Provide the [x, y] coordinate of the cell's center where the given text is located.  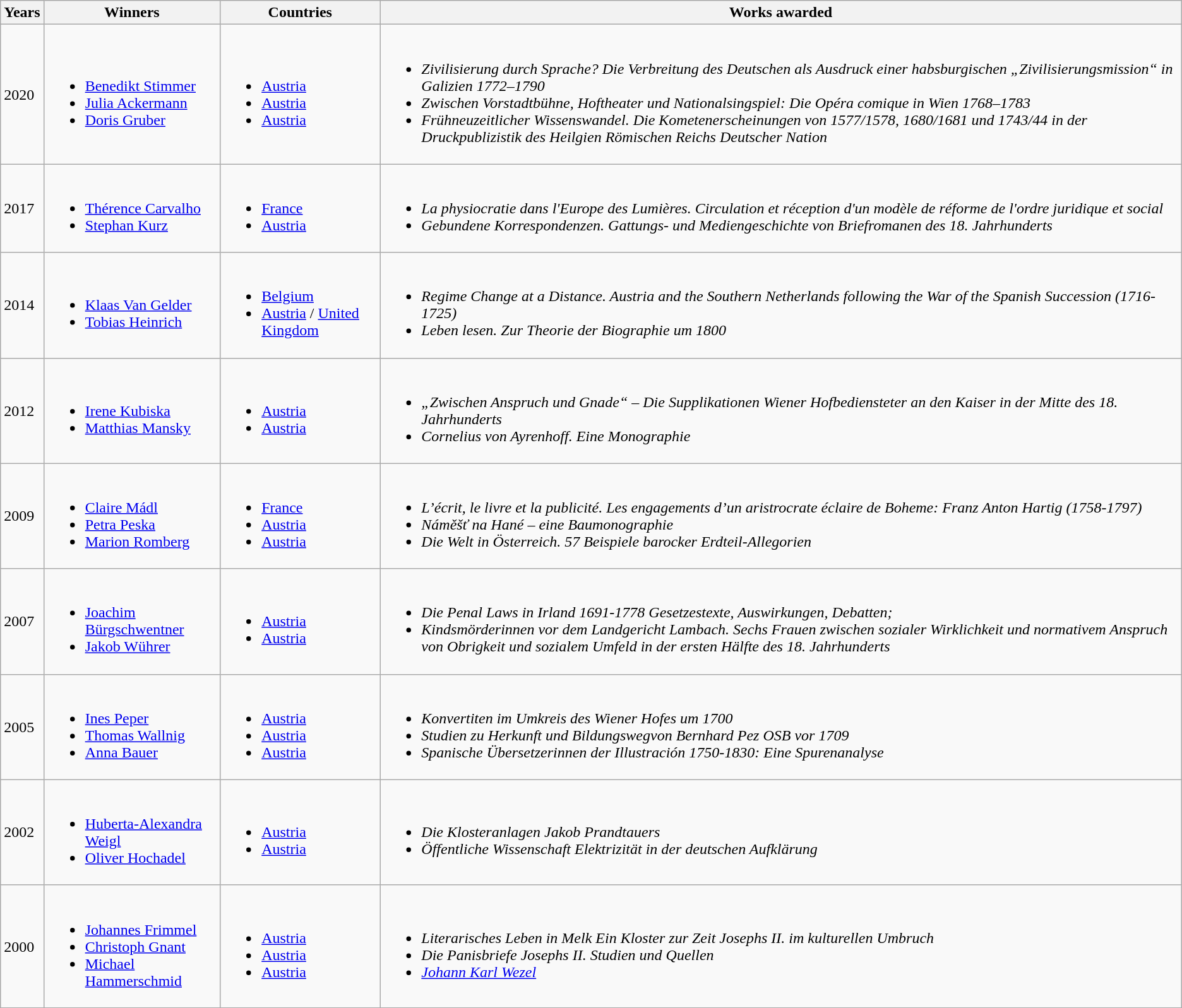
Irene KubiskaMatthias Mansky [132, 410]
Klaas Van GelderTobias Heinrich [132, 305]
Benedikt StimmerJulia AckermannDoris Gruber [132, 95]
Die Klosteranlagen Jakob PrandtauersÖffentliche Wissenschaft Elektrizität in der deutschen Aufklärung [780, 832]
Literarisches Leben in Melk Ein Kloster zur Zeit Josephs II. im kulturellen UmbruchDie Panisbriefe Josephs II. Studien und QuellenJohann Karl Wezel [780, 946]
Ines PeperThomas WallnigAnna Bauer [132, 727]
Johannes FrimmelChristoph GnantMichael Hammerschmid [132, 946]
Countries [301, 13]
2005 [22, 727]
France Austria Austria [301, 516]
2017 [22, 208]
2020 [22, 95]
Claire MádlPetra PeskaMarion Romberg [132, 516]
Works awarded [780, 13]
2002 [22, 832]
2014 [22, 305]
Years [22, 13]
2000 [22, 946]
Thérence CarvalhoStephan Kurz [132, 208]
2012 [22, 410]
Joachim BürgschwentnerJakob Wührer [132, 621]
2007 [22, 621]
France Austria [301, 208]
2009 [22, 516]
Belgium Austria / United Kingdom [301, 305]
Huberta-Alexandra WeiglOliver Hochadel [132, 832]
Winners [132, 13]
